Detect which cell encompasses the target text, then output its (x, y) center coordinate. 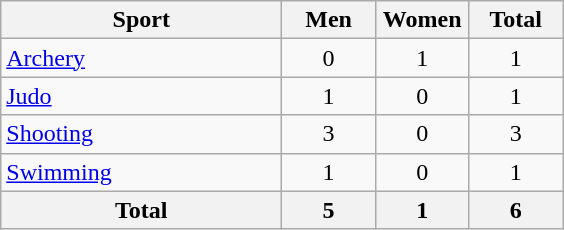
Women (422, 20)
6 (516, 210)
Men (329, 20)
Sport (142, 20)
Shooting (142, 134)
Swimming (142, 172)
Judo (142, 96)
5 (329, 210)
Archery (142, 58)
